Return (X, Y) of the center of cell containing provided text 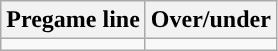
Pregame line (74, 20)
Over/under (210, 20)
